For the text-containing cell, return its midpoint in [x, y] coordinate format. 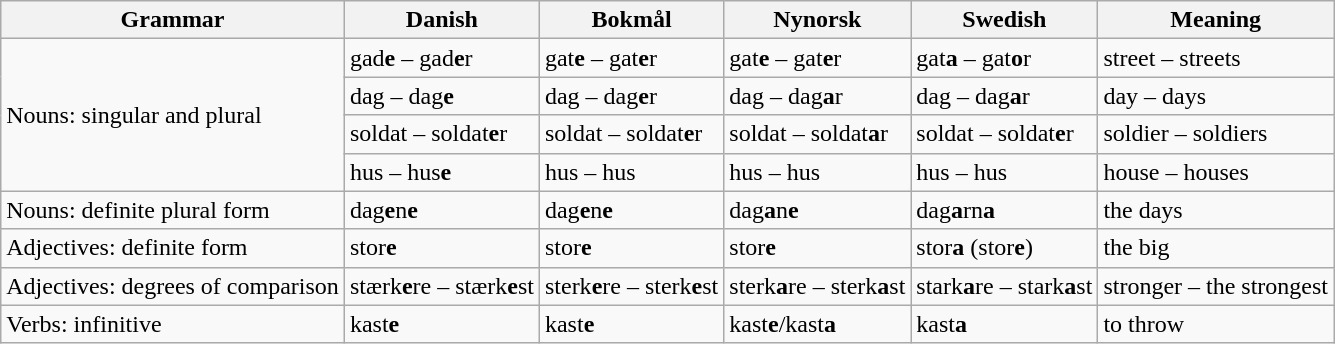
stora (store) [1004, 248]
day – days [1216, 96]
Meaning [1216, 20]
Adjectives: degrees of comparison [173, 286]
Bokmål [631, 20]
stærkere – stærkest [442, 286]
Grammar [173, 20]
the days [1216, 210]
Verbs: infinitive [173, 324]
dagane [818, 210]
sterkere – sterkest [631, 286]
kasta [1004, 324]
Nouns: singular and plural [173, 115]
Nouns: definite plural form [173, 210]
Adjectives: definite form [173, 248]
sterkare – sterkast [818, 286]
Danish [442, 20]
dag – dage [442, 96]
stronger – the strongest [1216, 286]
house – houses [1216, 172]
kaste/kasta [818, 324]
starkare – starkast [1004, 286]
Nynorsk [818, 20]
gade – gader [442, 58]
soldat – soldatar [818, 134]
gata – gator [1004, 58]
to throw [1216, 324]
street – streets [1216, 58]
dag – dager [631, 96]
soldier – soldiers [1216, 134]
dagarna [1004, 210]
the big [1216, 248]
Swedish [1004, 20]
hus – huse [442, 172]
